Pinpoint the cell where the given text exists, returning its (X, Y) midpoint coordinate. 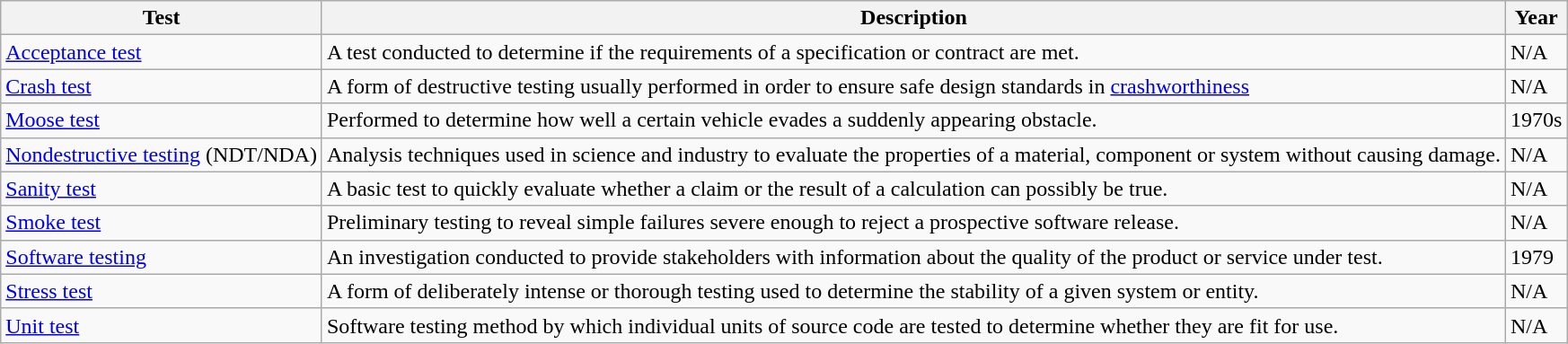
Stress test (162, 291)
A form of deliberately intense or thorough testing used to determine the stability of a given system or entity. (913, 291)
Description (913, 18)
Software testing method by which individual units of source code are tested to determine whether they are fit for use. (913, 325)
Analysis techniques used in science and industry to evaluate the properties of a material, component or system without causing damage. (913, 154)
1970s (1536, 120)
Preliminary testing to reveal simple failures severe enough to reject a prospective software release. (913, 223)
Sanity test (162, 189)
Smoke test (162, 223)
Moose test (162, 120)
A form of destructive testing usually performed in order to ensure safe design standards in crashworthiness (913, 86)
Test (162, 18)
Unit test (162, 325)
Performed to determine how well a certain vehicle evades a suddenly appearing obstacle. (913, 120)
Nondestructive testing (NDT/NDA) (162, 154)
Acceptance test (162, 52)
Software testing (162, 257)
Crash test (162, 86)
A test conducted to determine if the requirements of a specification or contract are met. (913, 52)
A basic test to quickly evaluate whether a claim or the result of a calculation can possibly be true. (913, 189)
An investigation conducted to provide stakeholders with information about the quality of the product or service under test. (913, 257)
1979 (1536, 257)
Year (1536, 18)
